Capture the cell that displays the provided text and extract its (x, y) central coordinate. 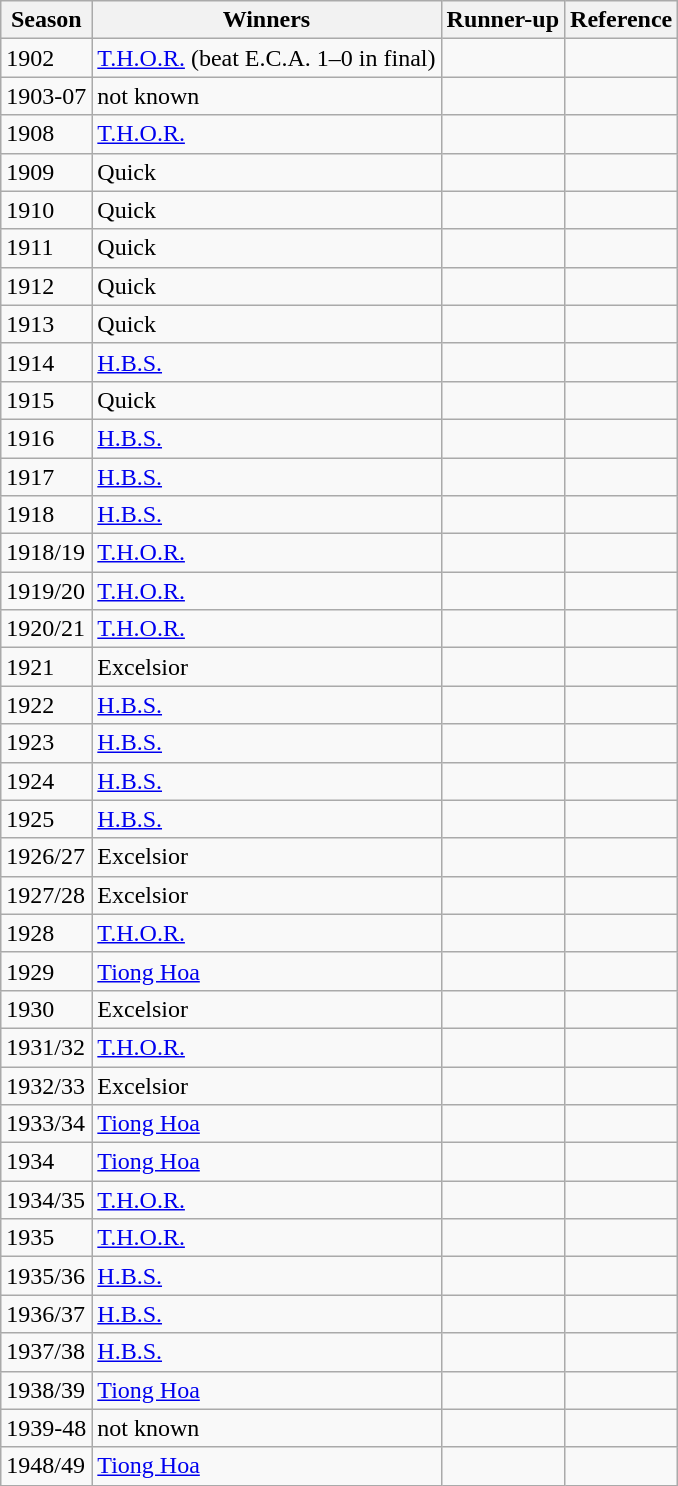
1915 (46, 400)
1923 (46, 743)
1938/39 (46, 1390)
1948/49 (46, 1466)
1908 (46, 134)
Runner-up (503, 20)
1926/27 (46, 857)
1931/32 (46, 1047)
1911 (46, 248)
1902 (46, 58)
1935 (46, 1238)
1909 (46, 172)
1937/38 (46, 1352)
1929 (46, 971)
1935/36 (46, 1276)
1920/21 (46, 629)
1928 (46, 933)
1921 (46, 667)
Reference (622, 20)
1916 (46, 438)
T.H.O.R. (beat E.C.A. 1–0 in final) (266, 58)
1939-48 (46, 1428)
1912 (46, 286)
1925 (46, 819)
1913 (46, 324)
1933/34 (46, 1124)
Season (46, 20)
1934/35 (46, 1200)
1914 (46, 362)
1936/37 (46, 1314)
1903-07 (46, 96)
1930 (46, 1009)
1932/33 (46, 1085)
1918 (46, 515)
1919/20 (46, 591)
1924 (46, 781)
Winners (266, 20)
1918/19 (46, 553)
1910 (46, 210)
1922 (46, 705)
1917 (46, 477)
1934 (46, 1162)
1927/28 (46, 895)
